Find where the given text appears and provide that cell's center as (X, Y) coordinate. 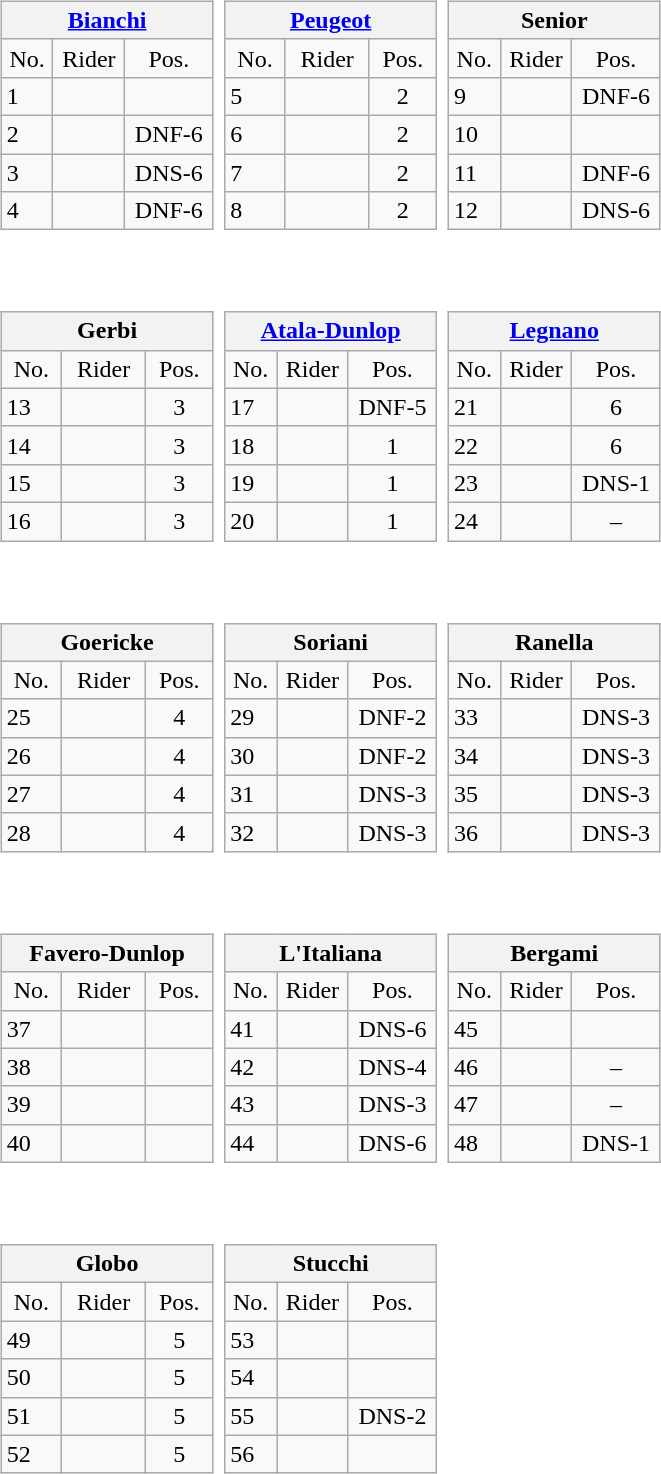
34 (474, 756)
21 (474, 407)
29 (251, 718)
Globo (107, 1264)
DNF-5 (392, 407)
51 (31, 1416)
41 (251, 1029)
50 (31, 1378)
18 (251, 445)
20 (251, 521)
Gerbi (107, 331)
8 (255, 211)
49 (31, 1340)
30 (251, 756)
32 (251, 832)
Soriani (331, 642)
40 (31, 1143)
48 (474, 1143)
7 (255, 173)
31 (251, 794)
52 (31, 1454)
9 (474, 96)
23 (474, 483)
39 (31, 1105)
38 (31, 1067)
56 (251, 1454)
28 (31, 832)
L'Italiana (331, 953)
43 (251, 1105)
53 (251, 1340)
Senior (554, 20)
Legnano (554, 331)
36 (474, 832)
14 (31, 445)
54 (251, 1378)
Peugeot (331, 20)
Soriani No. Rider Pos. 29 DNF-2 30 DNF-2 31 DNS-3 32 DNS-3 (334, 724)
Stucchi (331, 1264)
Goericke (107, 642)
11 (474, 173)
27 (31, 794)
10 (474, 134)
19 (251, 483)
DNS-2 (392, 1416)
15 (31, 483)
37 (31, 1029)
12 (474, 211)
Atala-Dunlop (331, 331)
Ranella (554, 642)
Bianchi (107, 20)
46 (474, 1067)
Bergami (554, 953)
45 (474, 1029)
44 (251, 1143)
55 (251, 1416)
33 (474, 718)
22 (474, 445)
47 (474, 1105)
35 (474, 794)
DNS-4 (392, 1067)
Favero-Dunlop (107, 953)
L'Italiana No. Rider Pos. 41 DNS-6 42 DNS-4 43 DNS-3 44 DNS-6 (334, 1035)
17 (251, 407)
13 (31, 407)
Atala-Dunlop No. Rider Pos. 17 DNF-5 18 1 19 1 20 1 (334, 413)
25 (31, 718)
42 (251, 1067)
16 (31, 521)
26 (31, 756)
24 (474, 521)
